Pinpoint the cell where the given text exists, returning its [x, y] midpoint coordinate. 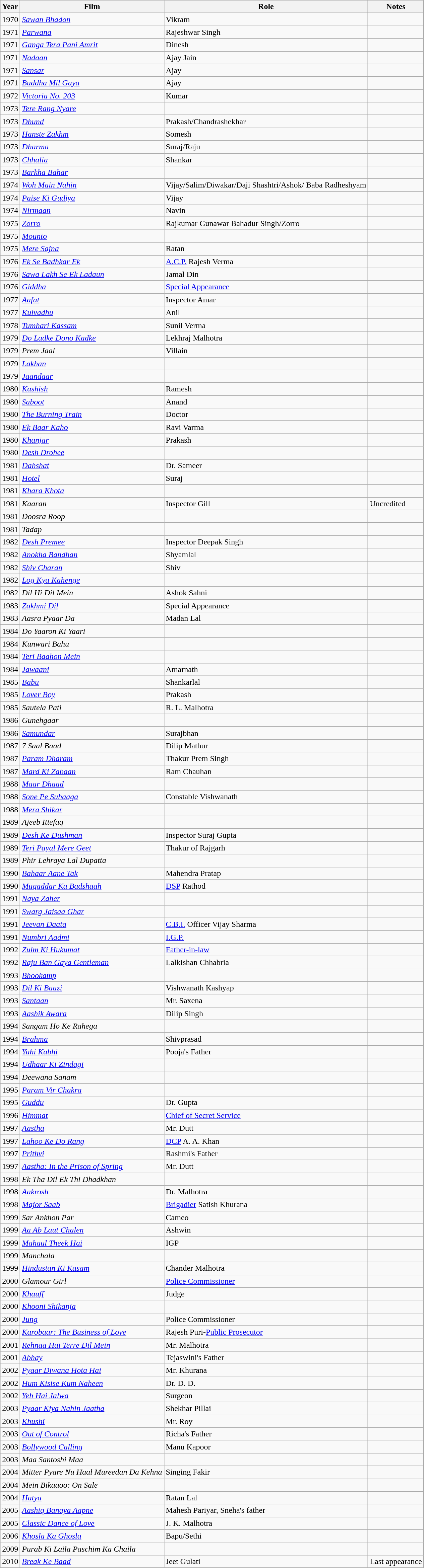
Udhaar Ki Zindagi [92, 1064]
Cameo [266, 1217]
Lalkishan Chhabria [266, 962]
Suraj [266, 478]
Gunehgaar [92, 720]
Tejaswini's Father [266, 1357]
I.G.P. [266, 937]
Mein Bikaaoo: On Sale [92, 1485]
2009 [10, 1549]
Dilip Mathur [266, 746]
Classic Dance of Love [92, 1523]
Numbri Aadmi [92, 937]
2006 [10, 1536]
IGP [266, 1243]
Raju Ban Gaya Gentleman [92, 962]
Prithvi [92, 1153]
Major Saab [92, 1205]
Glamour Girl [92, 1281]
Zorro [92, 223]
Year [10, 7]
Aashiq Banaya Aapne [92, 1510]
Victoria No. 203 [92, 96]
Uncredited [396, 504]
Anand [266, 402]
Khooni Shikanja [92, 1306]
Nadaan [92, 58]
Mard Ki Zabaan [92, 771]
Chhalia [92, 160]
Chander Malhotra [266, 1268]
Muqaddar Ka Badshaah [92, 886]
Shiv Charan [92, 568]
Ek Se Badhkar Ek [92, 262]
Guddu [92, 1103]
Mounto [92, 236]
DSP Rathod [266, 886]
Lakhan [92, 363]
Brigadier Satish Khurana [266, 1205]
Do Yaaron Ki Yaari [92, 631]
Mere Sajna [92, 249]
Thakur Prem Singh [266, 758]
Pyaar Diwana Hota Hai [92, 1370]
Vijay/Salim/Diwakar/Daji Shashtri/Ashok/ Baba Radheshyam [266, 185]
Dr. Malhotra [266, 1192]
Nirmaan [92, 211]
1978 [10, 325]
Lahoo Ke Do Rang [92, 1141]
Shankar [266, 160]
Lekhraj Malhotra [266, 338]
Surajbhan [266, 733]
Sansar [92, 70]
Khushi [92, 1421]
Ravi Varma [266, 427]
Maa Santoshi Maa [92, 1460]
Himmat [92, 1115]
Jeet Gulati [266, 1561]
Bollywood Calling [92, 1447]
Sawa Lakh Se Ek Ladaun [92, 274]
Sone Pe Suhaaga [92, 797]
Aashik Awara [92, 1014]
Woh Main Nahin [92, 185]
A.C.P. Rajesh Verma [266, 262]
Anokha Bandhan [92, 554]
Rajkumar Gunawar Bahadur Singh/Zorro [266, 223]
Judge [266, 1294]
Do Ladke Dono Kadke [92, 338]
Prakash/Chandrashekhar [266, 121]
Saboot [92, 402]
Khauff [92, 1294]
Aastha [92, 1128]
Shekhar Pillai [266, 1409]
Kaaran [92, 504]
Shiv [266, 568]
Santaan [92, 1001]
Babu [92, 682]
Father-in-law [266, 950]
Deewana Sanam [92, 1077]
Dinesh [266, 45]
Rehnaa Hai Terre Dil Mein [92, 1345]
Abhay [92, 1357]
Aasra Pyaar Da [92, 618]
Bhookamp [92, 975]
Mr. Khurana [266, 1370]
Jaandaar [92, 376]
Param Dharam [92, 758]
Vijay [266, 198]
Aa Ab Laut Chalen [92, 1230]
The Burning Train [92, 415]
Desh Ke Dushman [92, 835]
DCP A. A. Khan [266, 1141]
Doosra Roop [92, 516]
Aakrosh [92, 1192]
Brahma [92, 1039]
Pyaar Kiya Nahin Jaatha [92, 1409]
2010 [10, 1561]
1972 [10, 96]
Kulvadhu [92, 312]
Anil [266, 312]
Dhund [92, 121]
Hindustan Ki Kasam [92, 1268]
Mera Shikar [92, 810]
Shankarlal [266, 682]
Role [266, 7]
Karobaar: The Business of Love [92, 1332]
Dharma [92, 147]
Break Ke Baad [92, 1561]
Log Kya Kahenge [92, 580]
7 Saal Baad [92, 746]
Khara Khota [92, 491]
Jung [92, 1319]
Teri Payal Mere Geet [92, 848]
Dr. Sameer [266, 465]
Ashwin [266, 1230]
Prem Jaal [92, 351]
Jawaani [92, 669]
Constable Vishwanath [266, 797]
Ramesh [266, 389]
Yuhi Kabhi [92, 1052]
Tere Rang Nyare [92, 108]
Villain [266, 351]
Ek Tha Dil Ek Thi Dhadkhan [92, 1179]
C.B.I. Officer Vijay Sharma [266, 924]
Suraj/Raju [266, 147]
Mahendra Pratap [266, 873]
Mahesh Pariyar, Sneha's father [266, 1510]
Chief of Secret Service [266, 1115]
Sawan Bhadon [92, 19]
Singing Fakir [266, 1472]
Amarnath [266, 669]
Ratan [266, 249]
Phir Lehraya Lal Dupatta [92, 861]
Tumhari Kassam [92, 325]
Yeh Hai Jalwa [92, 1396]
Surgeon [266, 1396]
Pooja's Father [266, 1052]
Dahshat [92, 465]
Ganga Tera Pani Amrit [92, 45]
Ratan Lal [266, 1498]
Sangam Ho Ke Rahega [92, 1026]
Vishwanath Kashyap [266, 988]
Desh Premee [92, 542]
Bahaar Aane Tak [92, 873]
Somesh [266, 134]
Hatya [92, 1498]
Inspector Deepak Singh [266, 542]
Dil Ki Baazi [92, 988]
Rajeshwar Singh [266, 32]
Ajeeb Ittefaq [92, 822]
Desh Drohee [92, 453]
Giddha [92, 287]
Out of Control [92, 1434]
Hotel [92, 478]
Ashok Sahni [266, 593]
1996 [10, 1115]
Buddha Mil Gaya [92, 83]
Jeevan Daata [92, 924]
Inspector Suraj Gupta [266, 835]
Ajay Jain [266, 58]
Rashmi's Father [266, 1153]
Khanjar [92, 440]
Samundar [92, 733]
Kunwari Bahu [92, 644]
Vikram [266, 19]
Shivprasad [266, 1039]
Swarg Jaisaa Ghar [92, 911]
Sunil Verma [266, 325]
Bapu/Sethi [266, 1536]
Sar Ankhon Par [92, 1217]
Dilip Singh [266, 1014]
Dr. D. D. [266, 1383]
Mr. Roy [266, 1421]
Thakur of Rajgarh [266, 848]
Mr. Saxena [266, 1001]
Manu Kapoor [266, 1447]
Jamal Din [266, 274]
Hanste Zakhm [92, 134]
Zakhmi Dil [92, 606]
Mitter Pyare Nu Haal Mureedan Da Kehna [92, 1472]
Aafat [92, 300]
Purab Ki Laila Paschim Ka Chaila [92, 1549]
Parwana [92, 32]
Param Vir Chakra [92, 1090]
Manchala [92, 1256]
Film [92, 7]
Inspector Gill [266, 504]
Khosla Ka Ghosla [92, 1536]
Teri Baahon Mein [92, 657]
J. K. Malhotra [266, 1523]
Maar Dhaad [92, 784]
Inspector Amar [266, 300]
Kashish [92, 389]
Mahaul Theek Hai [92, 1243]
Rajesh Puri-Public Prosecutor [266, 1332]
R. L. Malhotra [266, 707]
Navin [266, 211]
Last appearance [396, 1561]
Mr. Malhotra [266, 1345]
Barkha Bahar [92, 172]
Sautela Pati [92, 707]
1970 [10, 19]
Doctor [266, 415]
Madan Lal [266, 618]
Lover Boy [92, 695]
Dr. Gupta [266, 1103]
Zulm Ki Hukumat [92, 950]
Tadap [92, 529]
Naya Zaher [92, 899]
Paise Ki Gudiya [92, 198]
Aastha: In the Prison of Spring [92, 1166]
Kumar [266, 96]
Ek Baar Kaho [92, 427]
Ram Chauhan [266, 771]
Dil Hi Dil Mein [92, 593]
Hum Kisise Kum Naheen [92, 1383]
Notes [396, 7]
Shyamlal [266, 554]
Richa's Father [266, 1434]
